Capture the cell that displays the provided text and extract its [X, Y] central coordinate. 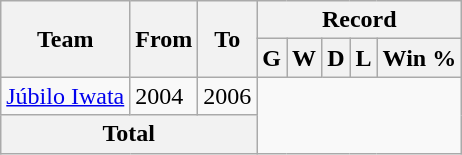
Win % [420, 58]
2006 [228, 96]
Team [66, 39]
2004 [164, 96]
W [304, 58]
Total [129, 134]
Júbilo Iwata [66, 96]
Record [360, 20]
To [228, 39]
D [336, 58]
L [364, 58]
From [164, 39]
G [272, 58]
